Find where the given text appears and provide that cell's center as (x, y) coordinate. 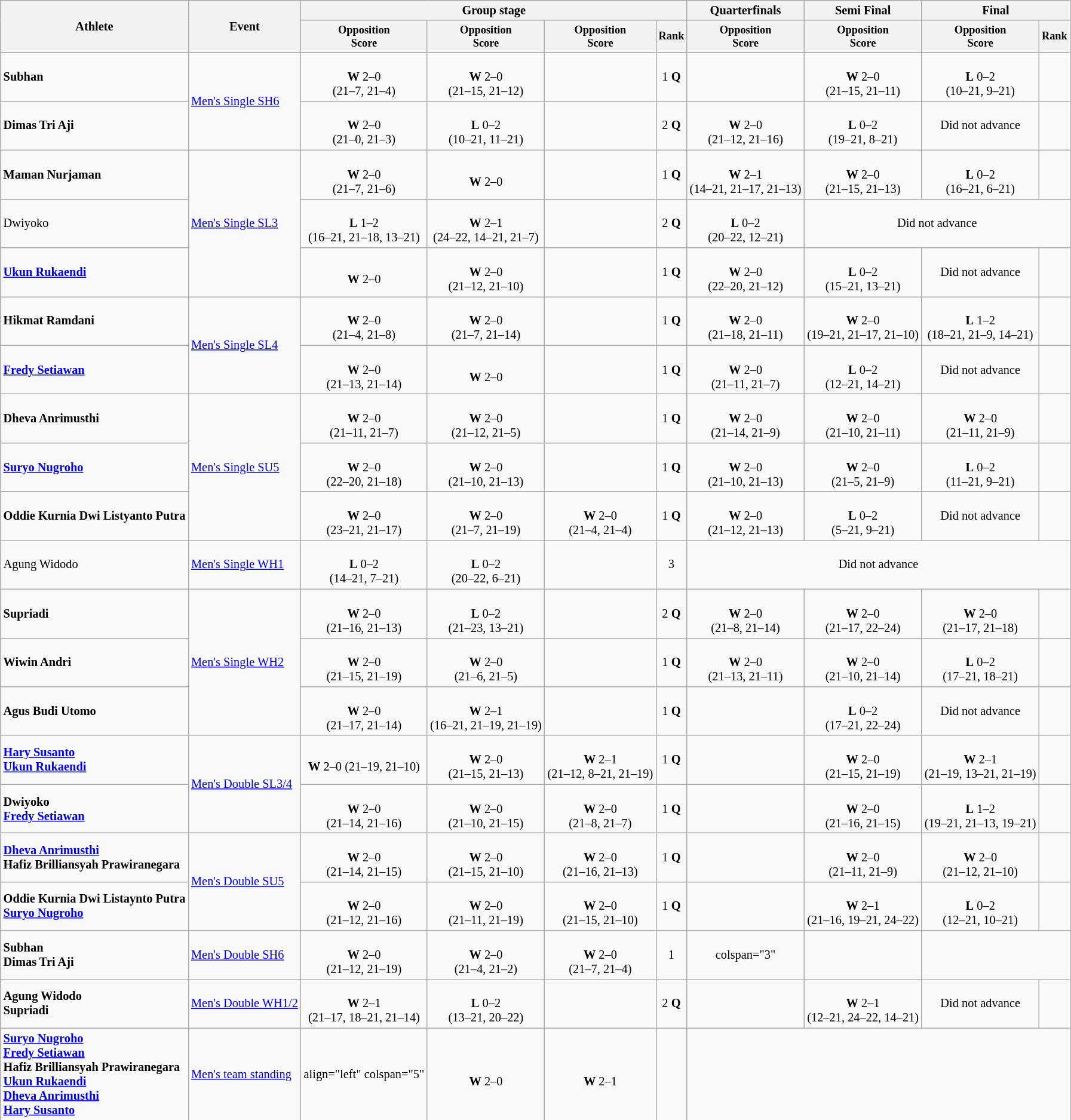
L 0–2(10–21, 11–21) (486, 125)
Men's Single SH6 (245, 102)
Men's Single WH2 (245, 662)
W 2–0(21–7, 21–6) (364, 174)
W 2–0 (21–18, 21–11) (745, 321)
W 2–0(21–17, 22–24) (863, 613)
Ukun Rukaendi (94, 272)
W 2–1(21–19, 13–21, 21–19) (981, 760)
Subhan (94, 77)
Men's Single WH1 (245, 564)
W 2–0 (22–20, 21–12) (745, 272)
Maman Nurjaman (94, 174)
W 2–0(21–0, 21–3) (364, 125)
Fredy Setiawan (94, 370)
W 2–0(21–11, 21–7) (364, 418)
W 2–0(21–8, 21–14) (745, 613)
W 2–0(21–15, 21–11) (863, 77)
L 0–2 (19–21, 8–21) (863, 125)
W 2–1 (600, 1074)
DwiyokoFredy Setiawan (94, 809)
L 0–2(10–21, 9–21) (981, 77)
L 0–2(13–21, 20–22) (486, 1004)
W 2–1(21–16, 19–21, 24–22) (863, 906)
W 2–0 (21–12, 21–10) (486, 272)
Agus Budi Utomo (94, 711)
Athlete (94, 26)
W 2–0 (21–13, 21–14) (364, 370)
L 1–2(16–21, 21–18, 13–21) (364, 223)
L 0–2(17–21, 22–24) (863, 711)
L 0–2(5–21, 9–21) (863, 516)
W 2–0 (21–15, 21–13) (863, 174)
L 0–2(20–22, 6–21) (486, 564)
W 2–0(21–6, 21–5) (486, 662)
1 (671, 955)
W 2–0 (21–11, 21–7) (745, 370)
W 2–0(21–12, 21–5) (486, 418)
W 2–1(16–21, 21–19, 21–19) (486, 711)
W 2–0(21–10, 21–15) (486, 809)
Wiwin Andri (94, 662)
Men's Single SL4 (245, 345)
Quarterfinals (745, 10)
W 2–0(21–15, 21–13) (486, 760)
Suryo NugrohoFredy SetiawanHafiz Brilliansyah PrawiranegaraUkun RukaendiDheva AnrimusthiHary Susanto (94, 1074)
Final (996, 10)
W 2–0(21–17, 21–18) (981, 613)
Hary SusantoUkun Rukaendi (94, 760)
W 2–1(21–12, 8–21, 21–19) (600, 760)
L 0–2(17–21, 18–21) (981, 662)
L 0–2 (20–22, 12–21) (745, 223)
W 2–0(21–4, 21–4) (600, 516)
W 2–0(21–13, 21–11) (745, 662)
Men's Double SH6 (245, 955)
W 2–0(23–21, 21–17) (364, 516)
Oddie Kurnia Dwi Listyanto Putra (94, 516)
Men's team standing (245, 1074)
Agung Widodo (94, 564)
L 0–2(14–21, 7–21) (364, 564)
3 (671, 564)
Event (245, 26)
L 0–2 (15–21, 13–21) (863, 272)
W 2–0(21–12, 21–16) (364, 906)
W 2–0(21–16, 21–15) (863, 809)
W 2–0(21–10, 21–11) (863, 418)
W 2–0(21–4, 21–2) (486, 955)
W 2–0(21–12, 21–13) (745, 516)
L 0–2(12–21, 10–21) (981, 906)
W 2–0(21–10, 21–14) (863, 662)
W 2–0(21–5, 21–9) (863, 467)
align="left" colspan="5" (364, 1074)
Group stage (494, 10)
W 2–0(21–14, 21–16) (364, 809)
W 2–0(21–14, 21–9) (745, 418)
W 2–0(21–8, 21–7) (600, 809)
Men's Double WH1/2 (245, 1004)
W 2–0(21–4, 21–8) (364, 321)
W 2–0 (21–12, 21–16) (745, 125)
Semi Final (863, 10)
Men's Double SU5 (245, 882)
W 2–0(21–7, 21–14) (486, 321)
W 2–0(21–12, 21–10) (981, 857)
Agung WidodoSupriadi (94, 1004)
Men's Single SU5 (245, 467)
W 2–1 (14–21, 21–17, 21–13) (745, 174)
Men's Double SL3/4 (245, 784)
L 1–2 (18–21, 21–9, 14–21) (981, 321)
Men's Single SL3 (245, 223)
W 2–0 (19–21, 21–17, 21–10) (863, 321)
L 0–2(11–21, 9–21) (981, 467)
Dheva AnrimusthiHafiz Brilliansyah Prawiranegara (94, 857)
colspan="3" (745, 955)
Suryo Nugroho (94, 467)
Dwiyoko (94, 223)
Dheva Anrimusthi (94, 418)
L 1–2(19–21, 21–13, 19–21) (981, 809)
W 2–0(21–14, 21–15) (364, 857)
L 0–2 (16–21, 6–21) (981, 174)
L 0–2(21–23, 13–21) (486, 613)
W 2–1(21–17, 18–21, 21–14) (364, 1004)
W 2–0(21–7, 21–19) (486, 516)
W 2–1(24–22, 14–21, 21–7) (486, 223)
W 2–0(21–12, 21–19) (364, 955)
W 2–0(21–15, 21–12) (486, 77)
W 2–0 (21–19, 21–10) (364, 760)
SubhanDimas Tri Aji (94, 955)
Supriadi (94, 613)
W 2–0(22–20, 21–18) (364, 467)
L 0–2 (12–21, 14–21) (863, 370)
Dimas Tri Aji (94, 125)
W 2–0(21–17, 21–14) (364, 711)
W 2–0(21–11, 21–19) (486, 906)
Oddie Kurnia Dwi Listaynto PutraSuryo Nugroho (94, 906)
W 2–1(12–21, 24–22, 14–21) (863, 1004)
Hikmat Ramdani (94, 321)
